Extract the (X, Y) coordinate from the center of the cell holding the provided text.  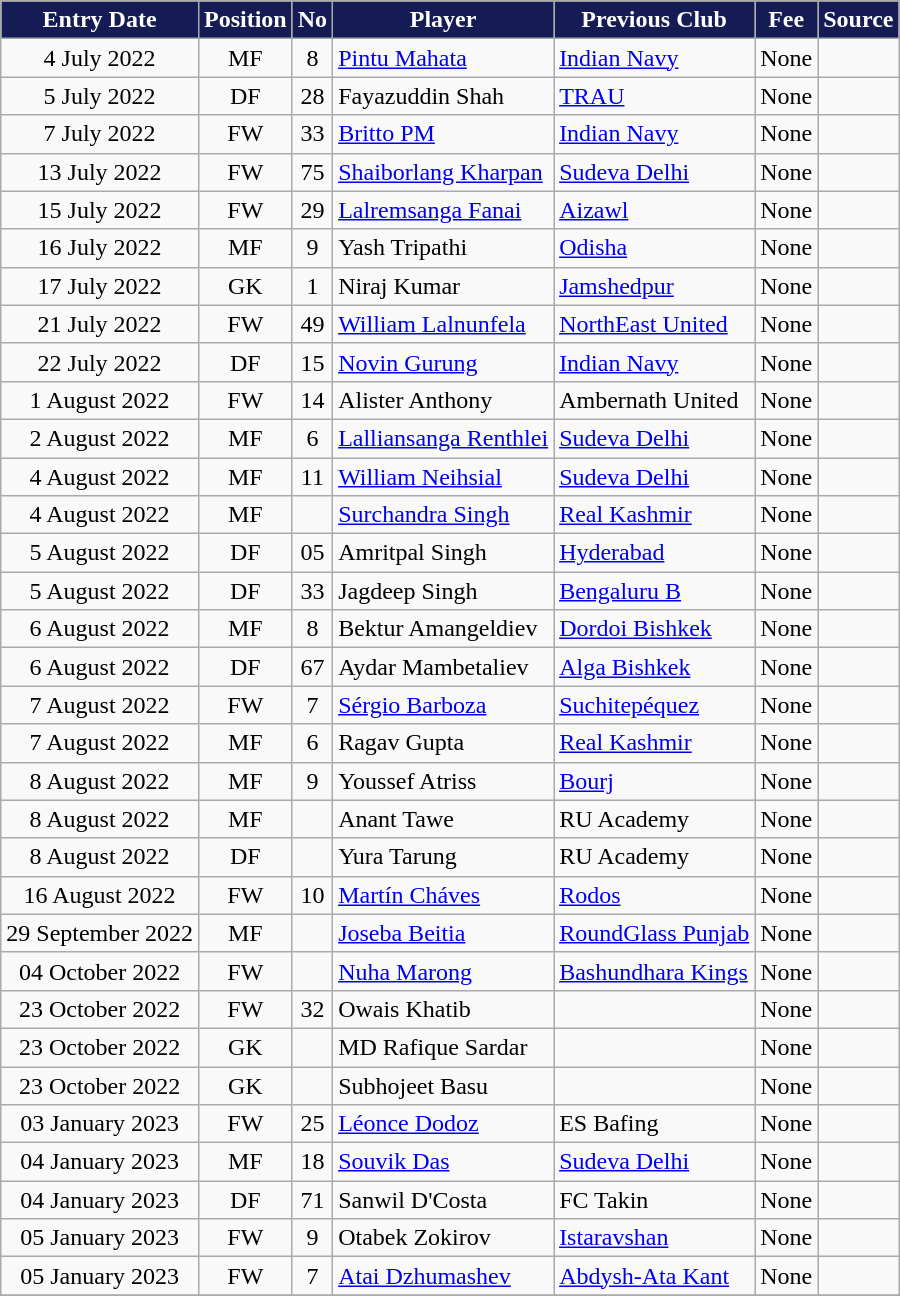
7 July 2022 (100, 134)
Aizawl (654, 210)
22 July 2022 (100, 362)
Alga Bishkek (654, 667)
Ambernath United (654, 400)
1 (312, 286)
28 (312, 96)
04 October 2022 (100, 971)
Souvik Das (444, 1162)
Bashundhara Kings (654, 971)
Pintu Mahata (444, 58)
05 (312, 553)
Yura Tarung (444, 857)
ES Bafing (654, 1124)
5 July 2022 (100, 96)
Fee (786, 20)
RoundGlass Punjab (654, 933)
Hyderabad (654, 553)
29 September 2022 (100, 933)
Source (858, 20)
71 (312, 1200)
Jagdeep Singh (444, 591)
16 August 2022 (100, 895)
14 (312, 400)
Shaiborlang Kharpan (444, 172)
Istaravshan (654, 1238)
FC Takin (654, 1200)
32 (312, 1009)
Fayazuddin Shah (444, 96)
Aydar Mambetaliev (444, 667)
Abdysh-Ata Kant (654, 1276)
1 August 2022 (100, 400)
29 (312, 210)
Lalremsanga Fanai (444, 210)
MD Rafique Sardar (444, 1047)
NorthEast United (654, 324)
Suchitepéquez (654, 705)
Sérgio Barboza (444, 705)
Yash Tripathi (444, 248)
17 July 2022 (100, 286)
Subhojeet Basu (444, 1085)
Otabek Zokirov (444, 1238)
Alister Anthony (444, 400)
Position (245, 20)
67 (312, 667)
Joseba Beitia (444, 933)
Rodos (654, 895)
Martín Cháves (444, 895)
Youssef Atriss (444, 781)
18 (312, 1162)
TRAU (654, 96)
Nuha Marong (444, 971)
15 July 2022 (100, 210)
49 (312, 324)
15 (312, 362)
Novin Gurung (444, 362)
Amritpal Singh (444, 553)
Bektur Amangeldiev (444, 629)
Odisha (654, 248)
Bengaluru B (654, 591)
Entry Date (100, 20)
2 August 2022 (100, 438)
William Neihsial (444, 477)
Player (444, 20)
Jamshedpur (654, 286)
13 July 2022 (100, 172)
No (312, 20)
Sanwil D'Costa (444, 1200)
10 (312, 895)
William Lalnunfela (444, 324)
16 July 2022 (100, 248)
Bourj (654, 781)
21 July 2022 (100, 324)
03 January 2023 (100, 1124)
Owais Khatib (444, 1009)
Britto PM (444, 134)
Niraj Kumar (444, 286)
Ragav Gupta (444, 743)
Anant Tawe (444, 819)
Atai Dzhumashev (444, 1276)
25 (312, 1124)
75 (312, 172)
Lalliansanga Renthlei (444, 438)
Previous Club (654, 20)
Léonce Dodoz (444, 1124)
Surchandra Singh (444, 515)
11 (312, 477)
4 July 2022 (100, 58)
Dordoi Bishkek (654, 629)
